Capture the cell that displays the provided text and extract its (x, y) central coordinate. 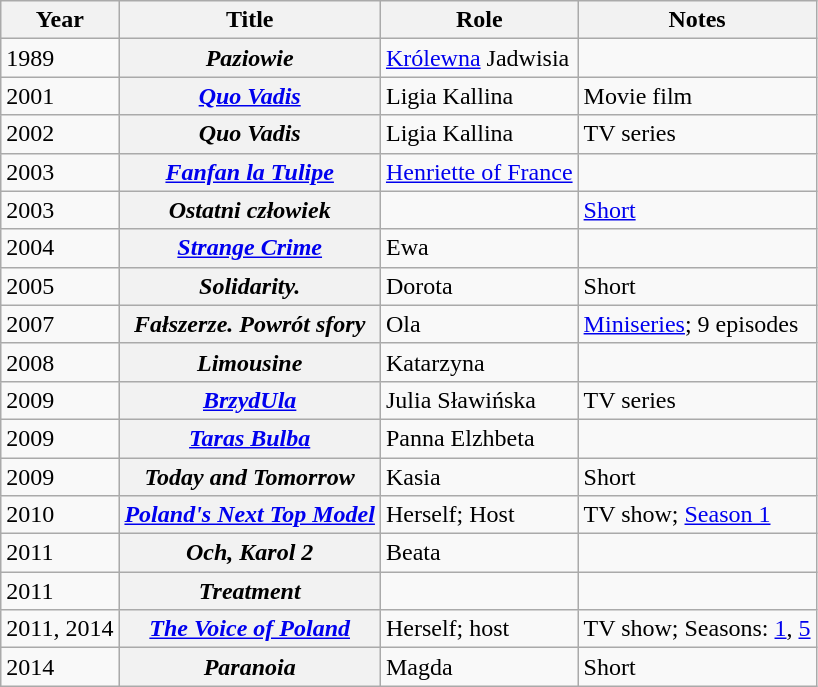
Magda (479, 667)
2002 (60, 134)
Strange Crime (250, 248)
1989 (60, 58)
Beata (479, 553)
Taras Bulba (250, 438)
TV show; Season 1 (697, 515)
2011, 2014 (60, 629)
Kasia (479, 477)
Ola (479, 324)
Treatment (250, 591)
Panna Elzhbeta (479, 438)
2001 (60, 96)
Solidarity. (250, 286)
2010 (60, 515)
Today and Tomorrow (250, 477)
Limousine (250, 362)
Poland's Next Top Model (250, 515)
Paranoia (250, 667)
BrzydUla (250, 400)
2014 (60, 667)
Title (250, 20)
Paziowie (250, 58)
The Voice of Poland (250, 629)
Ewa (479, 248)
Ostatni człowiek (250, 210)
Katarzyna (479, 362)
Herself; host (479, 629)
2007 (60, 324)
Fałszerze. Powrót sfory (250, 324)
Herself; Host (479, 515)
2004 (60, 248)
Movie film (697, 96)
TV show; Seasons: 1, 5 (697, 629)
Year (60, 20)
Role (479, 20)
Fanfan la Tulipe (250, 172)
Miniseries; 9 episodes (697, 324)
Julia Sławińska (479, 400)
Dorota (479, 286)
Królewna Jadwisia (479, 58)
Henriette of France (479, 172)
Och, Karol 2 (250, 553)
2005 (60, 286)
2008 (60, 362)
Notes (697, 20)
